Search for the cell housing the specified text and yield its [x, y] center coordinate. 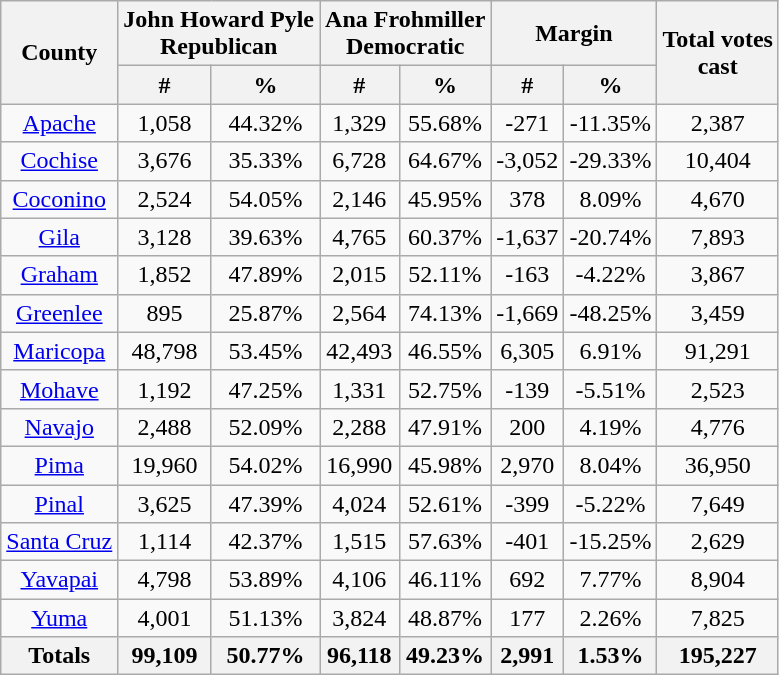
4,798 [165, 580]
96,118 [360, 656]
378 [528, 199]
1,331 [360, 389]
-139 [528, 389]
45.95% [445, 199]
2.26% [610, 618]
60.37% [445, 237]
7.77% [610, 580]
47.89% [265, 275]
55.68% [445, 123]
47.25% [265, 389]
Ana FrohmillerDemocratic [406, 34]
3,128 [165, 237]
52.09% [265, 427]
-29.33% [610, 161]
53.45% [265, 351]
Cochise [60, 161]
3,625 [165, 503]
52.75% [445, 389]
Maricopa [60, 351]
4,670 [718, 199]
3,867 [718, 275]
44.32% [265, 123]
Navajo [60, 427]
16,990 [360, 465]
25.87% [265, 313]
4.19% [610, 427]
-3,052 [528, 161]
4,776 [718, 427]
2,488 [165, 427]
4,024 [360, 503]
-1,669 [528, 313]
54.05% [265, 199]
52.11% [445, 275]
1,329 [360, 123]
-4.22% [610, 275]
2,523 [718, 389]
91,291 [718, 351]
7,825 [718, 618]
50.77% [265, 656]
2,387 [718, 123]
36,950 [718, 465]
1,114 [165, 542]
2,564 [360, 313]
1,058 [165, 123]
46.11% [445, 580]
19,960 [165, 465]
-20.74% [610, 237]
6,728 [360, 161]
54.02% [265, 465]
-48.25% [610, 313]
-1,637 [528, 237]
64.67% [445, 161]
49.23% [445, 656]
6.91% [610, 351]
Santa Cruz [60, 542]
1,515 [360, 542]
39.63% [265, 237]
895 [165, 313]
-11.35% [610, 123]
42,493 [360, 351]
Pinal [60, 503]
Greenlee [60, 313]
Gila [60, 237]
48.87% [445, 618]
-271 [528, 123]
195,227 [718, 656]
2,146 [360, 199]
1,192 [165, 389]
4,765 [360, 237]
1.53% [610, 656]
Total votescast [718, 52]
8,904 [718, 580]
57.63% [445, 542]
692 [528, 580]
2,015 [360, 275]
48,798 [165, 351]
74.13% [445, 313]
10,404 [718, 161]
177 [528, 618]
47.39% [265, 503]
1,852 [165, 275]
4,106 [360, 580]
200 [528, 427]
2,970 [528, 465]
-399 [528, 503]
8.09% [610, 199]
51.13% [265, 618]
Mohave [60, 389]
-5.22% [610, 503]
Graham [60, 275]
42.37% [265, 542]
3,459 [718, 313]
3,676 [165, 161]
47.91% [445, 427]
Apache [60, 123]
7,649 [718, 503]
53.89% [265, 580]
-5.51% [610, 389]
52.61% [445, 503]
-401 [528, 542]
99,109 [165, 656]
35.33% [265, 161]
County [60, 52]
2,991 [528, 656]
Yuma [60, 618]
Totals [60, 656]
46.55% [445, 351]
-15.25% [610, 542]
45.98% [445, 465]
3,824 [360, 618]
8.04% [610, 465]
Yavapai [60, 580]
-163 [528, 275]
2,629 [718, 542]
Margin [574, 34]
John Howard PyleRepublican [219, 34]
2,524 [165, 199]
4,001 [165, 618]
Coconino [60, 199]
2,288 [360, 427]
Pima [60, 465]
7,893 [718, 237]
6,305 [528, 351]
